Capture the cell that displays the provided text and extract its [x, y] central coordinate. 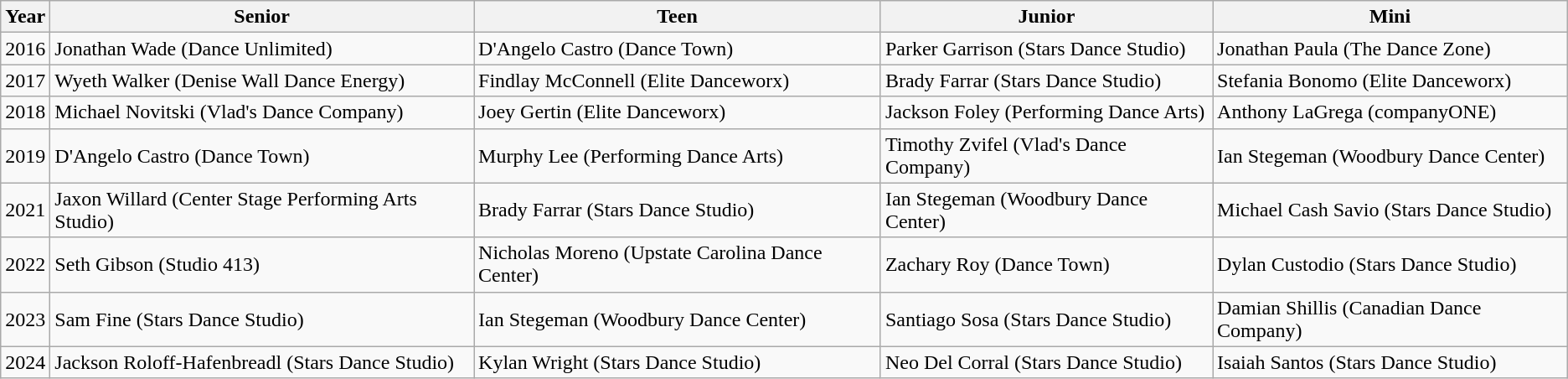
Dylan Custodio (Stars Dance Studio) [1390, 265]
2021 [25, 210]
Murphy Lee (Performing Dance Arts) [678, 156]
Isaiah Santos (Stars Dance Studio) [1390, 362]
Parker Garrison (Stars Dance Studio) [1046, 49]
Seth Gibson (Studio 413) [262, 265]
Senior [262, 17]
2017 [25, 80]
Zachary Roy (Dance Town) [1046, 265]
Wyeth Walker (Denise Wall Dance Energy) [262, 80]
Jaxon Willard (Center Stage Performing Arts Studio) [262, 210]
Anthony LaGrega (companyONE) [1390, 112]
2023 [25, 319]
Jonathan Paula (The Dance Zone) [1390, 49]
Sam Fine (Stars Dance Studio) [262, 319]
Michael Novitski (Vlad's Dance Company) [262, 112]
Damian Shillis (Canadian Dance Company) [1390, 319]
Findlay McConnell (Elite Danceworx) [678, 80]
Teen [678, 17]
Joey Gertin (Elite Danceworx) [678, 112]
2018 [25, 112]
Jackson Roloff-Hafenbreadl (Stars Dance Studio) [262, 362]
Timothy Zvifel (Vlad's Dance Company) [1046, 156]
Jonathan Wade (Dance Unlimited) [262, 49]
2024 [25, 362]
2022 [25, 265]
Nicholas Moreno (Upstate Carolina Dance Center) [678, 265]
Mini [1390, 17]
Junior [1046, 17]
2016 [25, 49]
2019 [25, 156]
Year [25, 17]
Stefania Bonomo (Elite Danceworx) [1390, 80]
Santiago Sosa (Stars Dance Studio) [1046, 319]
Kylan Wright (Stars Dance Studio) [678, 362]
Neo Del Corral (Stars Dance Studio) [1046, 362]
Michael Cash Savio (Stars Dance Studio) [1390, 210]
Jackson Foley (Performing Dance Arts) [1046, 112]
